Determine the (x, y) coordinate at the center of the cell enclosing the given text.  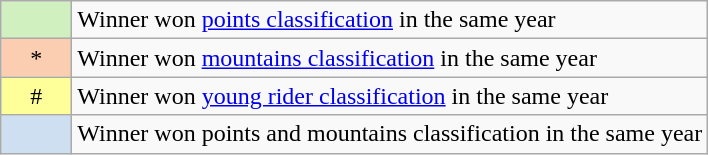
Winner won young rider classification in the same year (390, 96)
Winner won points and mountains classification in the same year (390, 134)
Winner won mountains classification in the same year (390, 58)
Winner won points classification in the same year (390, 20)
# (36, 96)
* (36, 58)
